Provide the (x, y) coordinate of the cell's center where the given text is located.  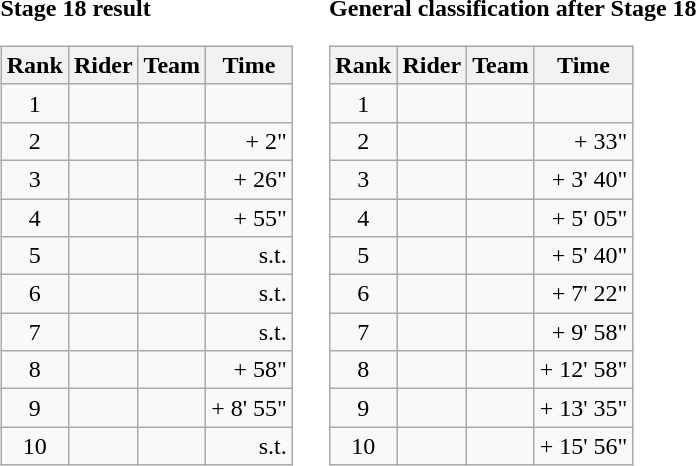
+ 9' 58" (584, 332)
+ 33" (584, 141)
+ 58" (250, 370)
+ 12' 58" (584, 370)
+ 2" (250, 141)
+ 7' 22" (584, 294)
+ 13' 35" (584, 408)
+ 3' 40" (584, 179)
+ 8' 55" (250, 408)
+ 55" (250, 217)
+ 26" (250, 179)
+ 15' 56" (584, 446)
+ 5' 40" (584, 256)
+ 5' 05" (584, 217)
